Capture the cell that displays the provided text and extract its [X, Y] central coordinate. 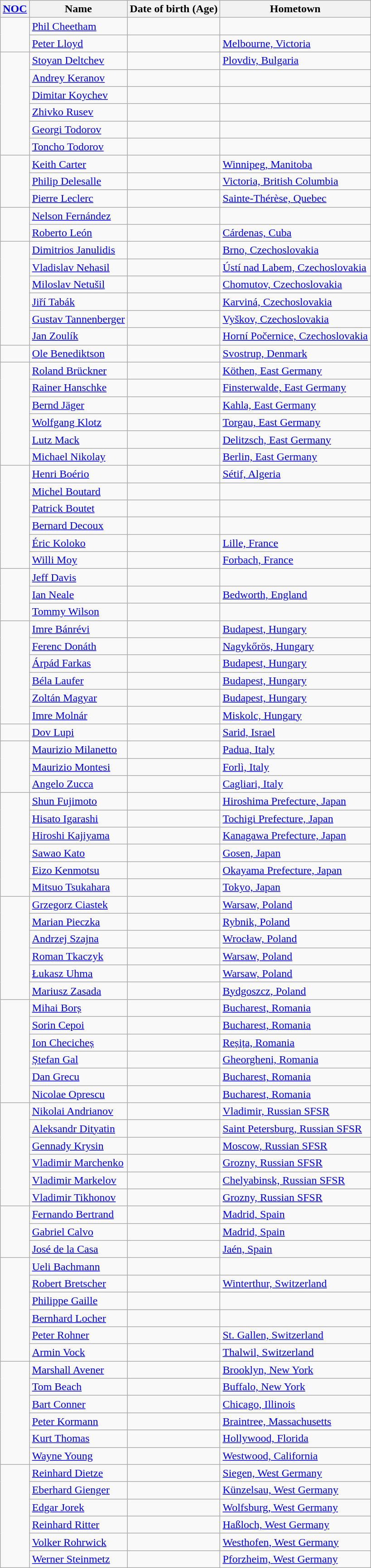
Werner Steinmetz [78, 1559]
Philippe Gaille [78, 1301]
Toncho Todorov [78, 147]
Brooklyn, New York [295, 1370]
Robert Bretscher [78, 1283]
Winterthur, Switzerland [295, 1283]
Cagliari, Italy [295, 784]
Reșița, Romania [295, 1042]
Andrey Keranov [78, 78]
Sainte-Thérèse, Quebec [295, 198]
Siegen, West Germany [295, 1473]
Eizo Kenmotsu [78, 870]
Köthen, East Germany [295, 371]
Ștefan Gal [78, 1060]
Rainer Hanschke [78, 388]
Sétif, Algeria [295, 474]
Jan Zoulík [78, 336]
Mitsuo Tsukahara [78, 887]
Angelo Zucca [78, 784]
Vladimir Marchenko [78, 1163]
Bedworth, England [295, 595]
Michel Boutard [78, 491]
Peter Lloyd [78, 43]
Roman Tkaczyk [78, 956]
Plovdiv, Bulgaria [295, 61]
Gosen, Japan [295, 853]
Svostrup, Denmark [295, 353]
Imre Bánrévi [78, 629]
Phil Cheetham [78, 26]
Maurizio Montesi [78, 767]
Jeff Davis [78, 577]
Ion Checicheș [78, 1042]
Roland Brückner [78, 371]
Tokyo, Japan [295, 887]
Stoyan Deltchev [78, 61]
Lutz Mack [78, 439]
Jaén, Spain [295, 1249]
Melbourne, Victoria [295, 43]
Horní Počernice, Czechoslovakia [295, 336]
Gabriel Calvo [78, 1232]
Bydgoszcz, Poland [295, 991]
Philip Delesalle [78, 181]
Marian Pieczka [78, 922]
Winnipeg, Manitoba [295, 164]
Aleksandr Dityatin [78, 1129]
Michael Nikolay [78, 457]
Imre Molnár [78, 715]
Wolfgang Klotz [78, 422]
Fernando Bertrand [78, 1215]
Dov Lupi [78, 732]
Braintree, Massachusetts [295, 1421]
Berlin, East Germany [295, 457]
Saint Petersburg, Russian SFSR [295, 1129]
Haßloch, West Germany [295, 1525]
Peter Rohner [78, 1335]
Hiroshi Kajiyama [78, 836]
Kurt Thomas [78, 1439]
Lille, France [295, 543]
Wayne Young [78, 1456]
Willi Moy [78, 560]
Sarid, Israel [295, 732]
Hisato Igarashi [78, 819]
Eberhard Gienger [78, 1490]
Buffalo, New York [295, 1387]
Bart Conner [78, 1404]
Pforzheim, West Germany [295, 1559]
Árpád Farkas [78, 663]
Bernd Jäger [78, 405]
Reinhard Dietze [78, 1473]
José de la Casa [78, 1249]
Vladimir Markelov [78, 1180]
Ferenc Donáth [78, 646]
Moscow, Russian SFSR [295, 1146]
Georgi Todorov [78, 129]
Armin Vock [78, 1353]
Jiří Tabák [78, 302]
Thalwil, Switzerland [295, 1353]
Dimitar Koychev [78, 95]
Łukasz Uhma [78, 973]
Tommy Wilson [78, 612]
Keith Carter [78, 164]
Edgar Jorek [78, 1507]
NOC [15, 9]
Wolfsburg, West Germany [295, 1507]
Peter Kormann [78, 1421]
Dimitrios Janulidis [78, 250]
Ústí nad Labem, Czechoslovakia [295, 267]
Miloslav Netušil [78, 285]
Padua, Italy [295, 749]
Victoria, British Columbia [295, 181]
Mariusz Zasada [78, 991]
Patrick Boutet [78, 509]
Reinhard Ritter [78, 1525]
Shun Fujimoto [78, 801]
Vyškov, Czechoslovakia [295, 319]
Gennady Krysin [78, 1146]
Bernard Decoux [78, 526]
St. Gallen, Switzerland [295, 1335]
Dan Grecu [78, 1077]
Cárdenas, Cuba [295, 233]
Gheorgheni, Romania [295, 1060]
Ian Neale [78, 595]
Kahla, East Germany [295, 405]
Maurizio Milanetto [78, 749]
Chomutov, Czechoslovakia [295, 285]
Name [78, 9]
Henri Boério [78, 474]
Bernhard Locher [78, 1318]
Nelson Fernández [78, 216]
Béla Laufer [78, 681]
Chelyabinsk, Russian SFSR [295, 1180]
Chicago, Illinois [295, 1404]
Sorin Cepoi [78, 1025]
Karviná, Czechoslovakia [295, 302]
Finsterwalde, East Germany [295, 388]
Vladimir Tikhonov [78, 1197]
Nikolai Andrianov [78, 1111]
Grzegorz Ciastek [78, 905]
Westwood, California [295, 1456]
Hollywood, Florida [295, 1439]
Éric Koloko [78, 543]
Rybnik, Poland [295, 922]
Okayama Prefecture, Japan [295, 870]
Volker Rohrwick [78, 1542]
Mihai Borș [78, 1008]
Gustav Tannenberger [78, 319]
Marshall Avener [78, 1370]
Pierre Leclerc [78, 198]
Zoltán Magyar [78, 698]
Vladimir, Russian SFSR [295, 1111]
Hometown [295, 9]
Roberto León [78, 233]
Torgau, East Germany [295, 422]
Ueli Bachmann [78, 1266]
Westhofen, West Germany [295, 1542]
Delitzsch, East Germany [295, 439]
Date of birth (Age) [174, 9]
Miskolc, Hungary [295, 715]
Sawao Kato [78, 853]
Andrzej Szajna [78, 939]
Zhivko Rusev [78, 112]
Vladislav Nehasil [78, 267]
Ole Benediktson [78, 353]
Forlì, Italy [295, 767]
Künzelsau, West Germany [295, 1490]
Kanagawa Prefecture, Japan [295, 836]
Tom Beach [78, 1387]
Tochigi Prefecture, Japan [295, 819]
Wrocław, Poland [295, 939]
Nagykőrös, Hungary [295, 646]
Forbach, France [295, 560]
Nicolae Oprescu [78, 1094]
Brno, Czechoslovakia [295, 250]
Hiroshima Prefecture, Japan [295, 801]
